Identify which cell holds the provided text, then report its (x, y) central coordinate. 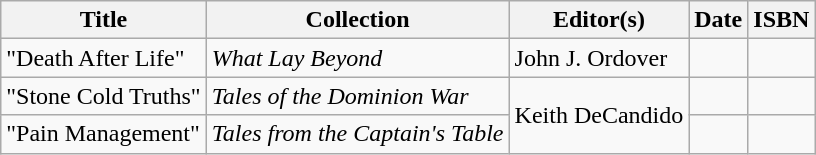
Keith DeCandido (599, 115)
Tales from the Captain's Table (358, 134)
John J. Ordover (599, 58)
What Lay Beyond (358, 58)
Tales of the Dominion War (358, 96)
Title (104, 20)
"Pain Management" (104, 134)
"Death After Life" (104, 58)
"Stone Cold Truths" (104, 96)
ISBN (782, 20)
Date (718, 20)
Collection (358, 20)
Editor(s) (599, 20)
